Pinpoint the cell where the given text exists, returning its (X, Y) midpoint coordinate. 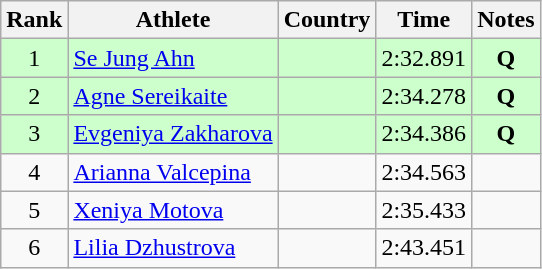
1 (34, 58)
2 (34, 96)
3 (34, 134)
Arianna Valcepina (173, 172)
Country (327, 20)
2:34.278 (424, 96)
Evgeniya Zakharova (173, 134)
Agne Sereikaite (173, 96)
Time (424, 20)
Xeniya Motova (173, 210)
5 (34, 210)
2:32.891 (424, 58)
Athlete (173, 20)
Rank (34, 20)
Lilia Dzhustrova (173, 248)
6 (34, 248)
Se Jung Ahn (173, 58)
2:43.451 (424, 248)
2:35.433 (424, 210)
4 (34, 172)
2:34.386 (424, 134)
Notes (506, 20)
2:34.563 (424, 172)
